Provide the [X, Y] coordinate of the cell's center where the given text is located.  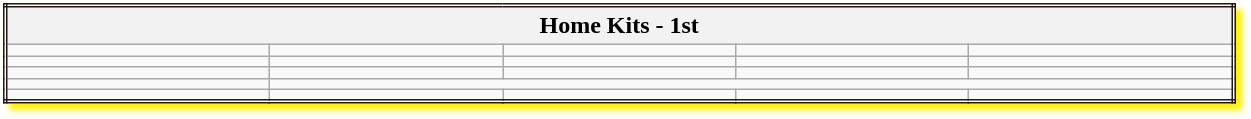
Home Kits - 1st [619, 25]
